Find where the given text appears and provide that cell's center as [x, y] coordinate. 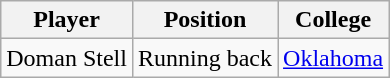
Player [67, 20]
College [334, 20]
Oklahoma [334, 58]
Doman Stell [67, 58]
Running back [204, 58]
Position [204, 20]
